Scan for the cell matching the given text and deliver its (X, Y) coordinate at center. 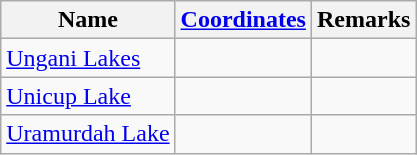
Unicup Lake (88, 96)
Ungani Lakes (88, 58)
Uramurdah Lake (88, 134)
Name (88, 20)
Remarks (363, 20)
Coordinates (243, 20)
